Find where the given text appears and provide that cell's center as (x, y) coordinate. 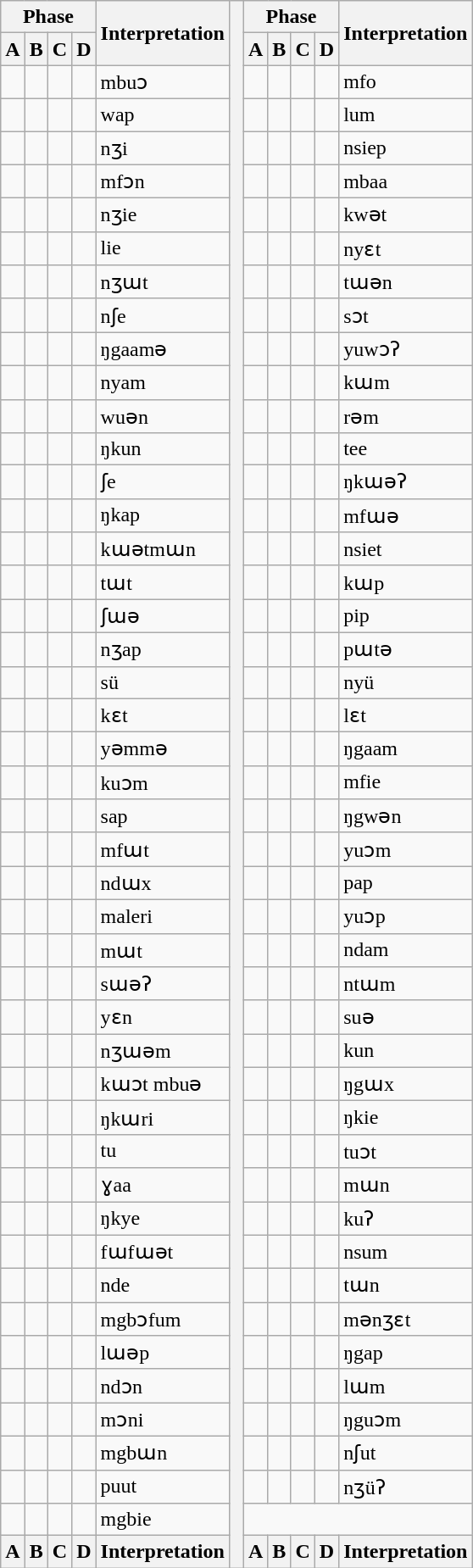
nʒɯt (163, 282)
tu (163, 1151)
ʃe (163, 482)
tuɔt (405, 1151)
nʒap (163, 649)
lɯm (405, 1386)
sü (163, 682)
lɯəp (163, 1353)
kwət (405, 215)
mənʒɛt (405, 1319)
nʒɯəm (163, 1051)
lie (163, 248)
mɯn (405, 1185)
tɯn (405, 1286)
mgbɯn (163, 1453)
mɯt (163, 950)
mfɯt (163, 849)
mbaa (405, 181)
fɯfɯət (163, 1252)
kuʔ (405, 1219)
mɔni (163, 1420)
yəmmə (163, 749)
nʃut (405, 1453)
ndɔn (163, 1386)
mfɔn (163, 181)
ŋgaamə (163, 349)
ŋgaam (405, 749)
nde (163, 1286)
mfo (405, 82)
wap (163, 114)
ŋkɯəʔ (405, 482)
mgbɔfum (163, 1319)
sap (163, 816)
ŋkap (163, 515)
yuɔm (405, 849)
nyɛt (405, 248)
tɯt (163, 582)
maleri (163, 916)
rəm (405, 416)
kɯm (405, 382)
tɯən (405, 282)
ŋguɔm (405, 1420)
nsiep (405, 147)
pip (405, 616)
nsum (405, 1252)
ndɯx (163, 883)
sɔt (405, 315)
kuɔm (163, 782)
ŋgwən (405, 816)
suə (405, 1017)
puut (163, 1487)
yuɔp (405, 916)
ŋgɯx (405, 1084)
pɯtə (405, 649)
mfie (405, 782)
kɛt (163, 715)
ŋkye (163, 1219)
yuwɔʔ (405, 349)
kun (405, 1051)
nsiet (405, 549)
lum (405, 114)
ŋgap (405, 1353)
kɯp (405, 582)
nyü (405, 682)
yɛn (163, 1017)
nʒie (163, 215)
nʒüʔ (405, 1487)
nʒi (163, 147)
ɣaa (163, 1185)
ʃɯə (163, 616)
lɛt (405, 715)
sɯəʔ (163, 984)
mbuɔ (163, 82)
kɯɔt mbuə (163, 1084)
ndam (405, 950)
tee (405, 449)
mgbie (163, 1520)
kɯətmɯn (163, 549)
ŋkɯri (163, 1118)
ntɯm (405, 984)
nʃe (163, 315)
nyam (163, 382)
mfɯə (405, 515)
wuən (163, 416)
ŋkie (405, 1118)
pap (405, 883)
ŋkun (163, 449)
